Output the (X, Y) coordinate of the center of the cell containing the given text.  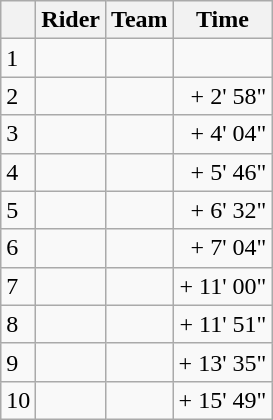
+ 13' 35" (222, 362)
5 (18, 210)
+ 11' 00" (222, 286)
+ 15' 49" (222, 400)
+ 6' 32" (222, 210)
7 (18, 286)
4 (18, 172)
+ 7' 04" (222, 248)
Time (222, 20)
Team (140, 20)
Rider (71, 20)
2 (18, 96)
10 (18, 400)
+ 4' 04" (222, 134)
6 (18, 248)
9 (18, 362)
+ 11' 51" (222, 324)
+ 2' 58" (222, 96)
+ 5' 46" (222, 172)
1 (18, 58)
3 (18, 134)
8 (18, 324)
